Identify which cell holds the provided text, then report its (x, y) central coordinate. 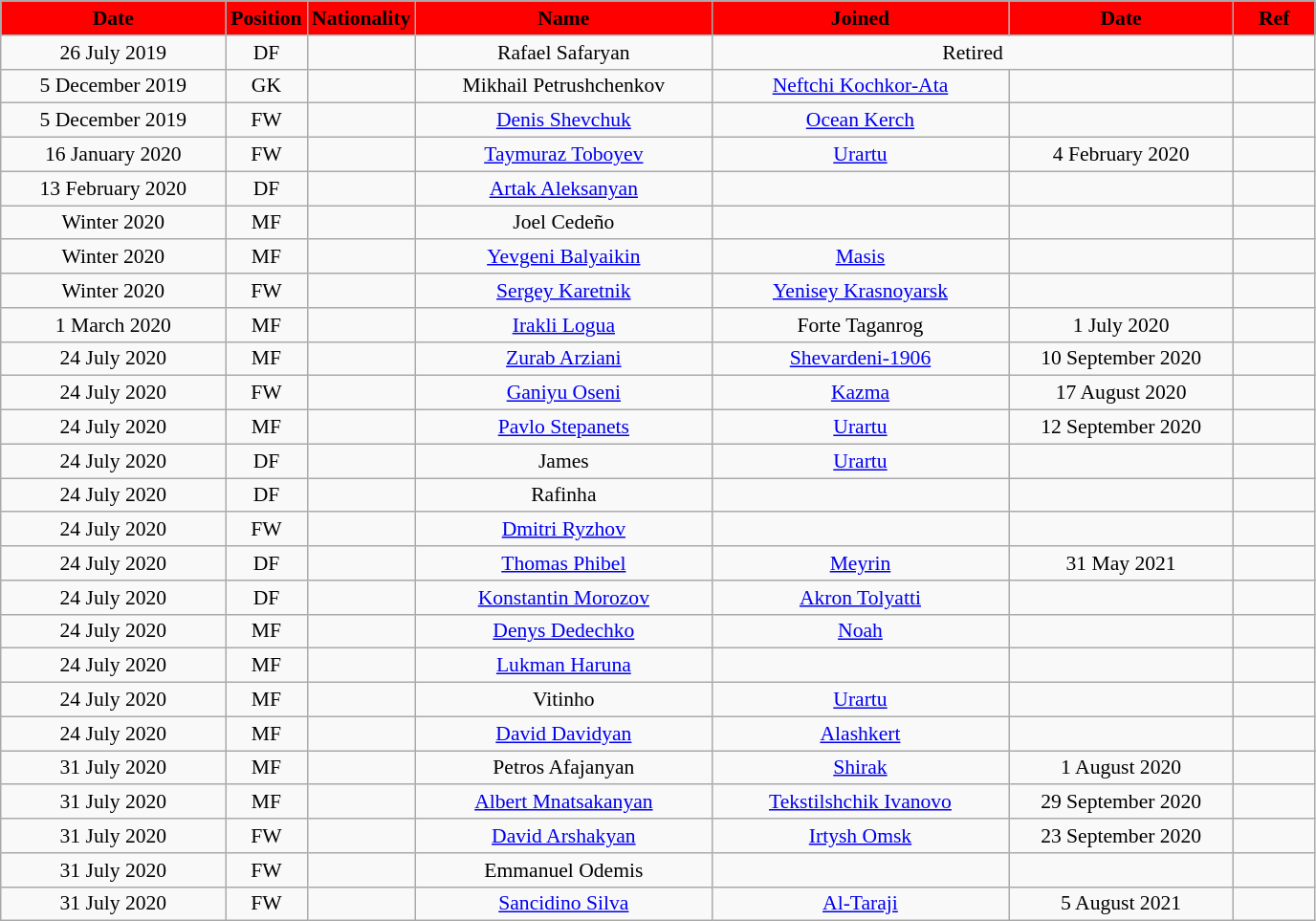
Thomas Phibel (563, 563)
Joel Cedeño (563, 223)
Noah (860, 631)
Ganiyu Oseni (563, 393)
Retired (972, 53)
Neftchi Kochkor-Ata (860, 86)
Tekstilshchik Ivanovo (860, 802)
Lukman Haruna (563, 666)
Artak Aleksanyan (563, 188)
Sergey Karetnik (563, 291)
Position (266, 18)
Shevardeni-1906 (860, 359)
Mikhail Petrushchenkov (563, 86)
Albert Mnatsakanyan (563, 802)
Ref (1274, 18)
17 August 2020 (1121, 393)
Kazma (860, 393)
Masis (860, 257)
1 August 2020 (1121, 768)
Rafinha (563, 495)
10 September 2020 (1121, 359)
31 May 2021 (1121, 563)
Alashkert (860, 734)
Emmanuel Odemis (563, 870)
Konstantin Morozov (563, 598)
Yevgeni Balyaikin (563, 257)
Irakli Logua (563, 325)
Ocean Kerch (860, 121)
GK (266, 86)
Sancidino Silva (563, 904)
16 January 2020 (113, 155)
Yenisey Krasnoyarsk (860, 291)
Taymuraz Toboyev (563, 155)
Denys Dedechko (563, 631)
Dmitri Ryzhov (563, 530)
Shirak (860, 768)
Akron Tolyatti (860, 598)
12 September 2020 (1121, 428)
Irtysh Omsk (860, 836)
13 February 2020 (113, 188)
Zurab Arziani (563, 359)
David Arshakyan (563, 836)
Rafael Safaryan (563, 53)
Al-Taraji (860, 904)
Denis Shevchuk (563, 121)
Vitinho (563, 700)
Joined (860, 18)
23 September 2020 (1121, 836)
David Davidyan (563, 734)
4 February 2020 (1121, 155)
Meyrin (860, 563)
Forte Taganrog (860, 325)
1 July 2020 (1121, 325)
Name (563, 18)
1 March 2020 (113, 325)
James (563, 461)
Petros Afajanyan (563, 768)
Pavlo Stepanets (563, 428)
5 August 2021 (1121, 904)
Nationality (362, 18)
26 July 2019 (113, 53)
29 September 2020 (1121, 802)
